Search for the cell housing the specified text and yield its [x, y] center coordinate. 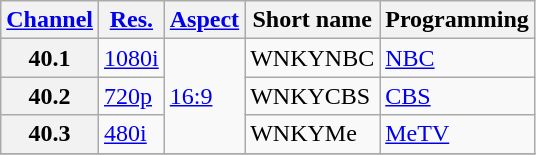
40.1 [50, 58]
Programming [458, 20]
720p [132, 96]
MeTV [458, 134]
16:9 [204, 96]
40.2 [50, 96]
NBC [458, 58]
WNKYCBS [312, 96]
WNKYNBC [312, 58]
Channel [50, 20]
40.3 [50, 134]
480i [132, 134]
1080i [132, 58]
Aspect [204, 20]
Short name [312, 20]
CBS [458, 96]
Res. [132, 20]
WNKYMe [312, 134]
